For the text-containing cell, return its midpoint in (X, Y) coordinate format. 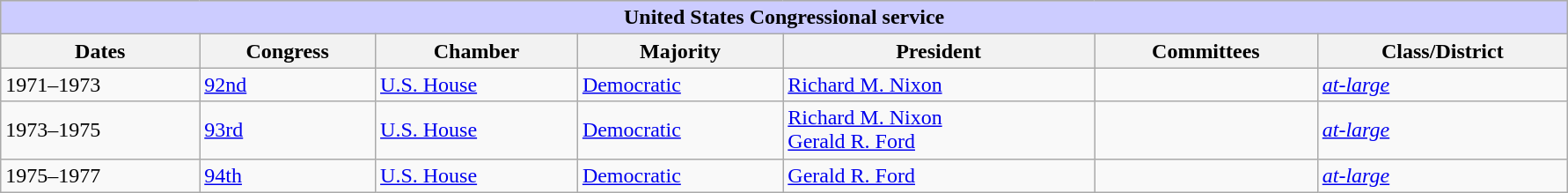
94th (288, 175)
Class/District (1442, 51)
President (939, 51)
92nd (288, 85)
Chamber (477, 51)
1973–1975 (100, 130)
1971–1973 (100, 85)
Richard M. NixonGerald R. Ford (939, 130)
93rd (288, 130)
Majority (679, 51)
Richard M. Nixon (939, 85)
1975–1977 (100, 175)
Dates (100, 51)
Gerald R. Ford (939, 175)
Committees (1206, 51)
United States Congressional service (785, 18)
Congress (288, 51)
